From the cell containing the given text, extract its center point as [X, Y] coordinate. 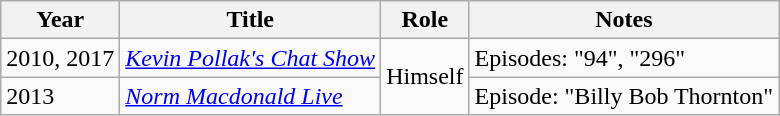
Kevin Pollak's Chat Show [250, 58]
2013 [60, 96]
Title [250, 20]
Notes [624, 20]
Episode: "Billy Bob Thornton" [624, 96]
Role [425, 20]
Himself [425, 77]
Episodes: "94", "296" [624, 58]
2010, 2017 [60, 58]
Norm Macdonald Live [250, 96]
Year [60, 20]
